Provide the [x, y] coordinate of the cell's center where the given text is located.  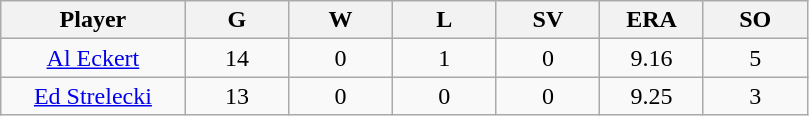
1 [444, 58]
SV [548, 20]
Player [93, 20]
Ed Strelecki [93, 96]
14 [237, 58]
3 [755, 96]
5 [755, 58]
L [444, 20]
ERA [652, 20]
13 [237, 96]
W [341, 20]
G [237, 20]
9.16 [652, 58]
Al Eckert [93, 58]
SO [755, 20]
9.25 [652, 96]
